Extract the (x, y) coordinate from the center of the cell holding the provided text.  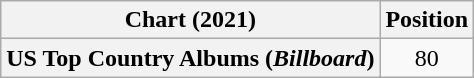
Chart (2021) (190, 20)
Position (427, 20)
US Top Country Albums (Billboard) (190, 58)
80 (427, 58)
